Capture the cell that displays the provided text and extract its [x, y] central coordinate. 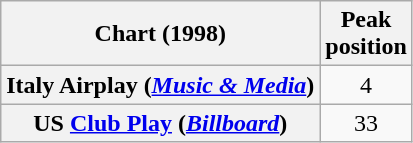
Peakposition [366, 34]
Italy Airplay (Music & Media) [160, 85]
33 [366, 123]
Chart (1998) [160, 34]
4 [366, 85]
US Club Play (Billboard) [160, 123]
